Scan for the cell matching the given text and deliver its [X, Y] coordinate at center. 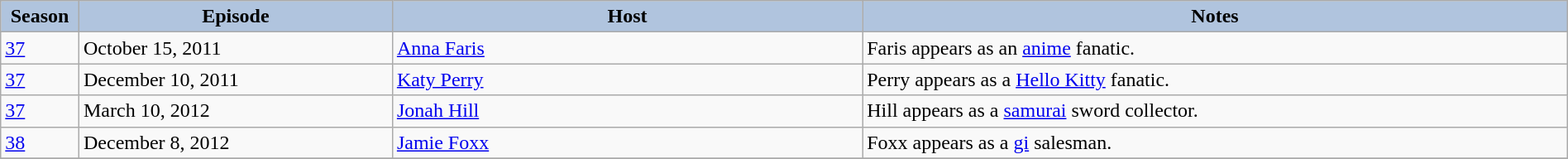
Perry appears as a Hello Kitty fanatic. [1216, 79]
Hill appears as a samurai sword collector. [1216, 111]
Foxx appears as a gi salesman. [1216, 142]
Episode [235, 17]
October 15, 2011 [235, 48]
38 [40, 142]
Jonah Hill [627, 111]
Anna Faris [627, 48]
Season [40, 17]
Notes [1216, 17]
Faris appears as an anime fanatic. [1216, 48]
Host [627, 17]
December 8, 2012 [235, 142]
Katy Perry [627, 79]
Jamie Foxx [627, 142]
March 10, 2012 [235, 111]
December 10, 2011 [235, 79]
